For the text-containing cell, return its midpoint in [X, Y] coordinate format. 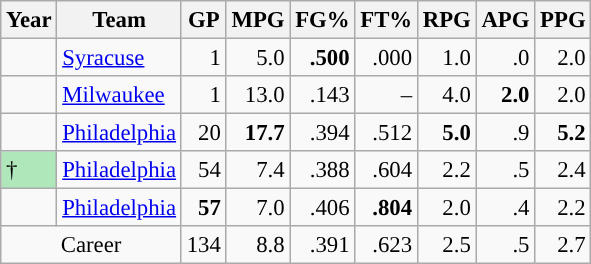
APG [506, 20]
Syracuse [119, 58]
1.0 [446, 58]
.4 [506, 208]
17.7 [258, 133]
.394 [322, 133]
4.0 [446, 95]
.391 [322, 245]
.623 [386, 245]
Milwaukee [119, 95]
.000 [386, 58]
Career [92, 245]
.512 [386, 133]
.500 [322, 58]
134 [204, 245]
20 [204, 133]
.406 [322, 208]
RPG [446, 20]
FG% [322, 20]
MPG [258, 20]
FT% [386, 20]
5.2 [563, 133]
PPG [563, 20]
7.4 [258, 170]
.143 [322, 95]
7.0 [258, 208]
57 [204, 208]
– [386, 95]
.388 [322, 170]
GP [204, 20]
13.0 [258, 95]
2.7 [563, 245]
54 [204, 170]
2.5 [446, 245]
Year [29, 20]
† [29, 170]
.0 [506, 58]
8.8 [258, 245]
.604 [386, 170]
.9 [506, 133]
2.4 [563, 170]
.804 [386, 208]
Team [119, 20]
